Output the [x, y] coordinate of the center of the cell containing the given text.  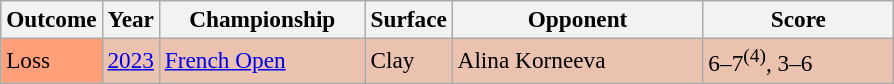
Loss [52, 60]
2023 [130, 60]
Surface [408, 19]
Clay [408, 60]
Year [130, 19]
French Open [262, 60]
Score [798, 19]
Championship [262, 19]
Opponent [578, 19]
Alina Korneeva [578, 60]
Outcome [52, 19]
6–7(4), 3–6 [798, 60]
